Find where the given text appears and provide that cell's center as [x, y] coordinate. 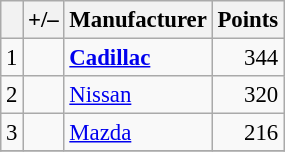
Cadillac [138, 58]
344 [248, 58]
320 [248, 95]
Mazda [138, 133]
Manufacturer [138, 20]
Nissan [138, 95]
+/– [44, 20]
3 [12, 133]
1 [12, 58]
216 [248, 133]
Points [248, 20]
2 [12, 95]
